Output the [X, Y] coordinate of the center of the cell containing the given text.  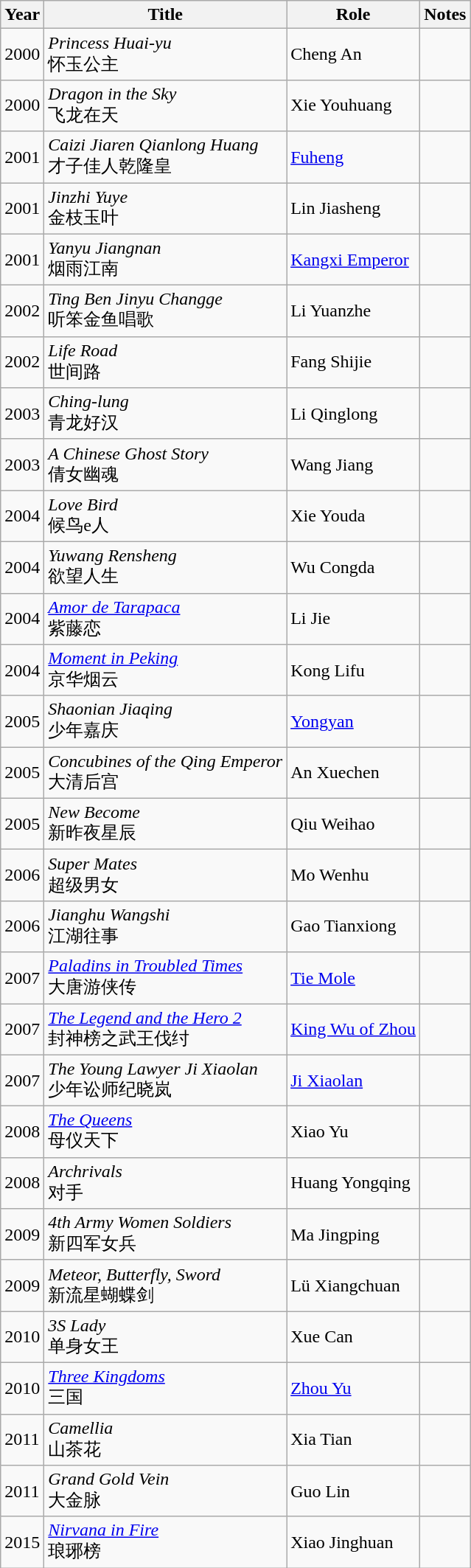
Huang Yongqing [354, 1183]
Ji Xiaolan [354, 1080]
The Legend and the Hero 2封神榜之武王伐纣 [165, 1029]
Fang Shijie [354, 362]
Nirvana in Fire 琅琊榜 [165, 1542]
Camellia山茶花 [165, 1440]
Ting Ben Jinyu Changge听笨金鱼唱歌 [165, 311]
Shaonian Jiaqing少年嘉庆 [165, 721]
Archrivals对手 [165, 1183]
Grand Gold Vein大金脉 [165, 1491]
Yanyu Jiangnan烟雨江南 [165, 260]
3S Lady单身女王 [165, 1337]
Fuheng [354, 157]
Li Yuanzhe [354, 311]
Love Bird候鸟e人 [165, 516]
King Wu of Zhou [354, 1029]
Yongyan [354, 721]
Lü Xiangchuan [354, 1286]
Mo Wenhu [354, 875]
Moment in Peking京华烟云 [165, 670]
Title [165, 15]
2015 [22, 1542]
Xie Youhuang [354, 105]
Jinzhi Yuye金枝玉叶 [165, 209]
Kangxi Emperor [354, 260]
Xie Youda [354, 516]
Lin Jiasheng [354, 209]
Guo Lin [354, 1491]
Amor de Tarapaca紫藤恋 [165, 619]
Wang Jiang [354, 465]
Paladins in Troubled Times大唐游侠传 [165, 978]
Caizi Jiaren Qianlong Huang才子佳人乾隆皇 [165, 157]
Super Mates超级男女 [165, 875]
Dragon in the Sky飞龙在天 [165, 105]
Xue Can [354, 1337]
Princess Huai-yu怀玉公主 [165, 55]
Li Qinglong [354, 414]
Life Road世间路 [165, 362]
Jianghu Wangshi江湖往事 [165, 926]
Xiao Yu [354, 1132]
Cheng An [354, 55]
Qiu Weihao [354, 824]
New Become新昨夜星辰 [165, 824]
Xia Tian [354, 1440]
Wu Congda [354, 567]
Tie Mole [354, 978]
Meteor, Butterfly, Sword新流星蝴蝶剑 [165, 1286]
Li Jie [354, 619]
Year [22, 15]
A Chinese Ghost Story倩女幽魂 [165, 465]
Zhou Yu [354, 1388]
Three Kingdoms三国 [165, 1388]
The Queens母仪天下 [165, 1132]
The Young Lawyer Ji Xiaolan少年讼师纪晓岚 [165, 1080]
Kong Lifu [354, 670]
4th Army Women Soldiers新四军女兵 [165, 1235]
Ching-lung青龙好汉 [165, 414]
Ma Jingping [354, 1235]
Xiao Jinghuan [354, 1542]
Gao Tianxiong [354, 926]
Notes [445, 15]
Concubines of the Qing Emperor大清后宫 [165, 773]
An Xuechen [354, 773]
Yuwang Rensheng欲望人生 [165, 567]
Role [354, 15]
